Provide the [X, Y] coordinate of the cell's center where the given text is located.  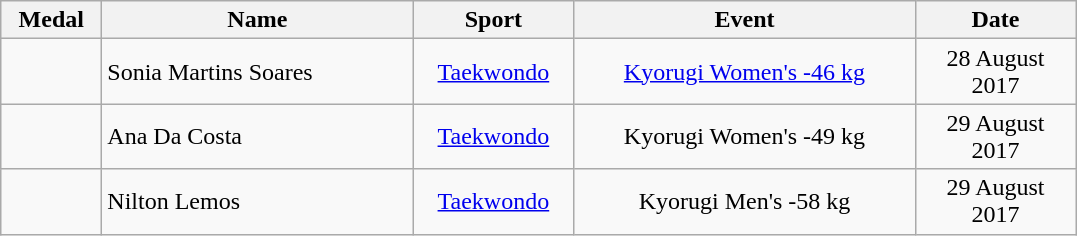
Date [996, 20]
Ana Da Costa [258, 136]
28 August 2017 [996, 72]
Event [744, 20]
Medal [52, 20]
Sonia Martins Soares [258, 72]
Kyorugi Women's -46 kg [744, 72]
Nilton Lemos [258, 202]
Kyorugi Women's -49 kg [744, 136]
Kyorugi Men's -58 kg [744, 202]
Sport [494, 20]
Name [258, 20]
